Find where the given text appears and provide that cell's center as [X, Y] coordinate. 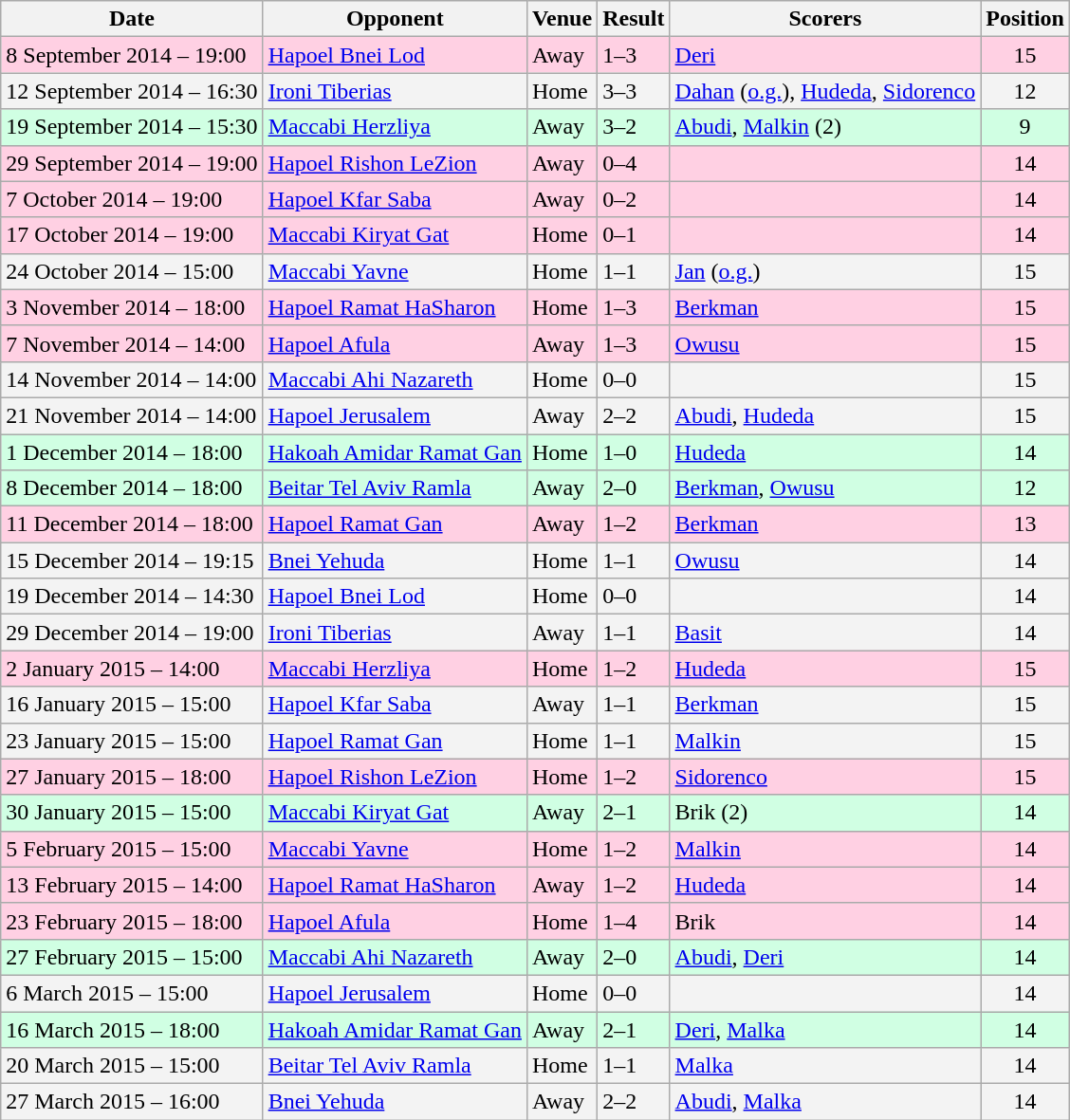
24 October 2014 – 15:00 [132, 271]
15 December 2014 – 19:15 [132, 560]
6 March 2015 – 15:00 [132, 993]
Date [132, 19]
0–2 [634, 199]
8 September 2014 – 19:00 [132, 55]
16 March 2015 – 18:00 [132, 1029]
2 January 2015 – 14:00 [132, 669]
Sidorenco [825, 777]
3 November 2014 – 18:00 [132, 307]
Deri [825, 55]
Deri, Malka [825, 1029]
7 October 2014 – 19:00 [132, 199]
1–0 [634, 452]
Berkman, Owusu [825, 488]
19 September 2014 – 15:30 [132, 127]
1–4 [634, 921]
13 [1025, 524]
14 November 2014 – 14:00 [132, 379]
Venue [562, 19]
13 February 2015 – 14:00 [132, 885]
Position [1025, 19]
5 February 2015 – 15:00 [132, 849]
17 October 2014 – 19:00 [132, 235]
21 November 2014 – 14:00 [132, 415]
Dahan (o.g.), Hudeda, Sidorenco [825, 91]
11 December 2014 – 18:00 [132, 524]
27 January 2015 – 18:00 [132, 777]
27 March 2015 – 16:00 [132, 1102]
27 February 2015 – 15:00 [132, 957]
Brik (2) [825, 813]
0–1 [634, 235]
Abudi, Malka [825, 1102]
29 December 2014 – 19:00 [132, 633]
Abudi, Deri [825, 957]
16 January 2015 – 15:00 [132, 705]
12 September 2014 – 16:30 [132, 91]
0–4 [634, 163]
Basit [825, 633]
29 September 2014 – 19:00 [132, 163]
19 December 2014 – 14:30 [132, 597]
Jan (o.g.) [825, 271]
3–2 [634, 127]
8 December 2014 – 18:00 [132, 488]
20 March 2015 – 15:00 [132, 1066]
Abudi, Hudeda [825, 415]
Malka [825, 1066]
Opponent [395, 19]
9 [1025, 127]
Brik [825, 921]
23 January 2015 – 15:00 [132, 741]
Abudi, Malkin (2) [825, 127]
1 December 2014 – 18:00 [132, 452]
7 November 2014 – 14:00 [132, 343]
Result [634, 19]
Scorers [825, 19]
23 February 2015 – 18:00 [132, 921]
30 January 2015 – 15:00 [132, 813]
3–3 [634, 91]
